Detect which cell encompasses the target text, then output its (X, Y) center coordinate. 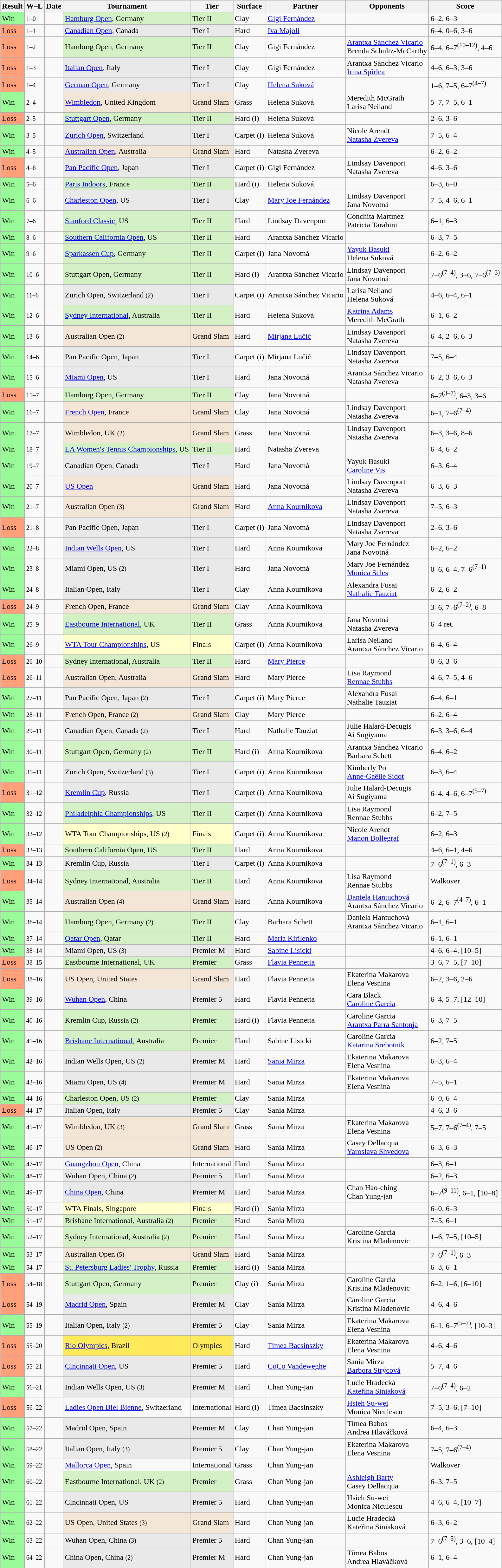
Meredith McGrath Larisa Neiland (387, 102)
Iva Majoli (306, 30)
6–4, 6–7(10–12), 4–6 (465, 47)
25–9 (34, 624)
18–7 (34, 449)
0–6, 3–6 (465, 661)
9–6 (34, 254)
31–12 (34, 793)
11–6 (34, 295)
Tournament (127, 6)
48–17 (34, 1176)
6–2, 3–6, 6–3 (465, 377)
6–4, 6–1 (465, 698)
Italian Open, Italy (3) (127, 1448)
Miami Open, US (4) (127, 1082)
7–6 (34, 221)
33–13 (34, 850)
Mary Joe Fernández Monica Seles (387, 569)
Arantxa Sánchez Vicario Natasha Zvereva (387, 377)
6–4 ret. (465, 624)
7–5, 4–6, 6–1 (465, 200)
US Open (2) (127, 1147)
Miami Open, US (2) (127, 569)
40–16 (34, 1020)
Zurich Open, Switzerland (127, 135)
6–2, 3–6, 2–6 (465, 979)
6–4, 2–6, 6–3 (465, 336)
Ashleigh Barty Casey Dellacqua (387, 1481)
US Open, United States (3) (127, 1523)
WTA Tour Championships, US (127, 644)
4–6, 6–4, [10–7] (465, 1502)
56–21 (34, 1387)
Hamburg Open, Germany (2) (127, 922)
7–5, 7–6(7–4) (465, 1448)
54–19 (34, 1304)
36–14 (34, 922)
7–6(7–5), 3–6, [10–4] (465, 1540)
24–8 (34, 589)
14–6 (34, 356)
Nicole Arendt Natasha Zvereva (387, 135)
62–22 (34, 1523)
Australian Open (2) (127, 336)
Eastbourne International, UK (2) (127, 1481)
6–4, 4–6, 6–7(5–7) (465, 793)
Miami Open, US (127, 377)
2–5 (34, 119)
Casey Dellacqua Yaroslava Shvedova (387, 1147)
4–6, 6–3, 3–6 (465, 67)
7–6(7–4), 3–6, 7–6(7–3) (465, 274)
1–0 (34, 18)
CoCo Vandeweghe (306, 1366)
Conchita Martínez Patricia Tarabini (387, 221)
6–1, 7–6(7–4) (465, 412)
32–12 (34, 813)
52–17 (34, 1237)
7–5, 6–3 (465, 507)
28–11 (34, 714)
3–6, 7–6(7–2), 6–8 (465, 607)
Katrina Adams Meredith McGrath (387, 315)
Tier (212, 6)
Arantxa Sánchez Vicario Barbara Schett (387, 751)
12–6 (34, 315)
64–22 (34, 1558)
Chan Hao-ching Chan Yung-jan (387, 1192)
19–7 (34, 465)
6–3, 3–6, 8–6 (465, 433)
7–5, 3–6, [7–10] (465, 1407)
26–9 (34, 644)
Larisa Neiland Helena Suková (387, 295)
Sydney International, Australia (2) (127, 1237)
54–18 (34, 1284)
Maria Kirilenko (306, 938)
Australian Open (3) (127, 507)
29–11 (34, 731)
53–17 (34, 1254)
6–2, 1–6, [6–10] (465, 1284)
Rio Olympics, Brazil (127, 1346)
34–14 (34, 881)
3–6, 7–5, [7–10] (465, 962)
WTA Tour Championships, US (2) (127, 834)
Qatar Open, Qatar (127, 938)
Result (12, 6)
1–6, 7–5, 6–7(4–7) (465, 85)
55–20 (34, 1346)
Surface (249, 6)
31–11 (34, 772)
16–7 (34, 412)
Caroline Garcia Arantxa Parra Santonja (387, 1020)
US Open, United States (127, 979)
17–7 (34, 433)
Stanford Classic, US (127, 221)
55–19 (34, 1325)
Wuhan Open, China (3) (127, 1540)
Australian Open (4) (127, 901)
38–14 (34, 950)
58–22 (34, 1448)
23–8 (34, 569)
6–7(3–7), 6–3, 3–6 (465, 395)
6–4, 5–7, [12–10] (465, 999)
6–6 (34, 200)
6–4, 6–4 (465, 644)
1–3 (34, 67)
Caroline Garcia Katarina Srebotnik (387, 1041)
44–17 (34, 1110)
Yayuk Basuki Caroline Vis (387, 465)
Canadian Open, Canada (2) (127, 731)
Arantxa Sánchez Vicario Irina Spîrlea (387, 67)
51–17 (34, 1220)
6–7(9–11), 6–1, [10–8] (465, 1192)
27–11 (34, 698)
60–22 (34, 1481)
Mary Joe Fernández Jana Novotná (387, 548)
Indian Wells Open, US (2) (127, 1061)
German Open, Germany (127, 85)
6–0, 6–4 (465, 1098)
Indian Wells Open, US (127, 548)
1–2 (34, 47)
56–22 (34, 1407)
38–15 (34, 962)
22–8 (34, 548)
21–8 (34, 528)
15–7 (34, 395)
61–22 (34, 1502)
St. Petersburg Ladies' Trophy, Russia (127, 1267)
W–L (34, 6)
6–1, 6–2 (465, 315)
Mallorca Open, Spain (127, 1465)
13–6 (34, 336)
Miami Open, US (3) (127, 950)
1–4 (34, 85)
Pan Pacific Open, Japan (2) (127, 698)
French Open, France (2) (127, 714)
6–4, 0–6, 3–6 (465, 30)
20–7 (34, 486)
Opponents (387, 6)
Arantxa Sánchez Vicario Brenda Schultz-McCarthy (387, 47)
6–3, 6–0 (465, 184)
3–5 (34, 135)
Zurich Open, Switzerland (3) (127, 772)
63–22 (34, 1540)
4–6, 6–4, 6–1 (465, 295)
Stuttgart Open, Germany (2) (127, 751)
Date (54, 6)
Nathalie Tauziat (306, 731)
Philadelphia Championships, US (127, 813)
WTA Finals, Singapore (127, 1208)
Wimbledon, UK (2) (127, 433)
6–2, 6–4 (465, 714)
Indian Wells Open, US (3) (127, 1387)
4–6, 6–4, [10–5] (465, 950)
6–1, 6–7(5–7), [10–3] (465, 1325)
41–16 (34, 1041)
34–13 (34, 863)
43–16 (34, 1082)
Clay (i) (249, 1284)
50–17 (34, 1208)
Wimbledon, United Kingdom (127, 102)
Score (465, 6)
Lindsay Davenport (306, 221)
57–22 (34, 1428)
37–14 (34, 938)
26–11 (34, 677)
Charleston Open, US (127, 200)
5–7, 7–6(7–4), 7–5 (465, 1127)
49–17 (34, 1192)
Partner (306, 6)
5–7, 7–5, 6–1 (465, 102)
US Open (127, 486)
42–16 (34, 1061)
10–6 (34, 274)
44–16 (34, 1098)
47–17 (34, 1164)
4–6 (34, 167)
39–16 (34, 999)
5–7, 4–6 (465, 1366)
1–1 (34, 30)
4–6, 7–5, 4–6 (465, 677)
Wuhan Open, China (2) (127, 1176)
Kremlin Cup, Russia (2) (127, 1020)
24–9 (34, 607)
Olympics (212, 1346)
59–22 (34, 1465)
China Open, China (2) (127, 1558)
6–1, 6–4 (465, 1558)
Sania Mirza Barbora Strýcová (387, 1366)
54–17 (34, 1267)
35–14 (34, 901)
30–11 (34, 751)
1–6, 7–5, [10–5] (465, 1237)
6–2, 6–7(4–7), 6–1 (465, 901)
Brisbane International, Australia (127, 1041)
Wimbledon, UK (3) (127, 1127)
Charleston Open, US (2) (127, 1098)
Cara Black Caroline Garcia (387, 999)
LA Women's Tennis Championships, US (127, 449)
6–3, 3–6, 6–4 (465, 731)
33–12 (34, 834)
Italian Open, Italy (2) (127, 1325)
21–7 (34, 507)
Guangzhou Open, China (127, 1164)
6–4, 6–3 (465, 1428)
15–6 (34, 377)
55–21 (34, 1366)
2–4 (34, 102)
7–6(7–4), 6–2 (465, 1387)
Kimberly Po Anne-Gaëlle Sidot (387, 772)
China Open, China (127, 1192)
Wuhan Open, China (127, 999)
Larisa Neiland Arantxa Sánchez Vicario (387, 644)
6–0, 6–3 (465, 1208)
Mary Joe Fernández (306, 200)
8–6 (34, 237)
Nicole Arendt Manon Bollegraf (387, 834)
45–17 (34, 1127)
0–6, 6–4, 7–6(7–1) (465, 569)
Jana Novotná Natasha Zvereva (387, 624)
4–5 (34, 151)
Yayuk Basuki Helena Suková (387, 254)
Barbara Schett (306, 922)
Ladies Open Biel Bienne, Switzerland (127, 1407)
6–1, 6–3 (465, 221)
Zurich Open, Switzerland (2) (127, 295)
6–3, 6–2 (465, 1523)
46–17 (34, 1147)
4–6, 6–1, 4–6 (465, 850)
Paris Indoors, France (127, 184)
26–10 (34, 661)
Brisbane International, Australia (2) (127, 1220)
Sparkassen Cup, Germany (127, 254)
38–16 (34, 979)
Australian Open (5) (127, 1254)
5–6 (34, 184)
